For the text-containing cell, return its midpoint in [x, y] coordinate format. 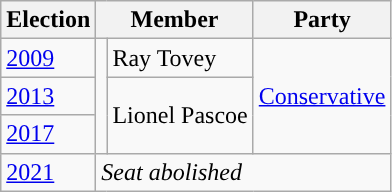
Party [322, 20]
2021 [48, 172]
Election [48, 20]
Member [174, 20]
2009 [48, 58]
Conservative [322, 96]
Seat abolished [244, 172]
Ray Tovey [180, 58]
2017 [48, 134]
Lionel Pascoe [180, 115]
2013 [48, 96]
